Find where the given text appears and provide that cell's center as [X, Y] coordinate. 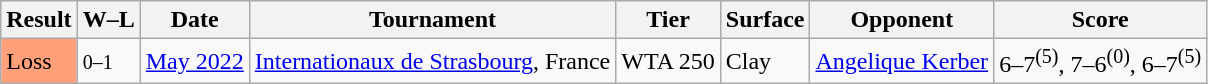
Clay [765, 62]
Surface [765, 20]
Score [1100, 20]
Result [39, 20]
Date [194, 20]
Angelique Kerber [902, 62]
Internationaux de Strasbourg, France [432, 62]
Loss [39, 62]
May 2022 [194, 62]
6–7(5), 7–6(0), 6–7(5) [1100, 62]
0–1 [108, 62]
Tournament [432, 20]
Opponent [902, 20]
Tier [668, 20]
W–L [108, 20]
WTA 250 [668, 62]
